For the text-containing cell, return its midpoint in [X, Y] coordinate format. 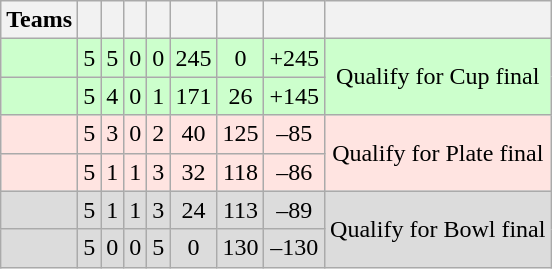
–130 [294, 248]
Teams [40, 20]
130 [240, 248]
24 [194, 210]
245 [194, 58]
+245 [294, 58]
4 [112, 96]
–89 [294, 210]
125 [240, 134]
40 [194, 134]
118 [240, 172]
Qualify for Bowl final [438, 229]
32 [194, 172]
171 [194, 96]
Qualify for Plate final [438, 153]
–85 [294, 134]
Qualify for Cup final [438, 77]
2 [158, 134]
26 [240, 96]
113 [240, 210]
+145 [294, 96]
–86 [294, 172]
